Locate the cell with the specified text and output its [X, Y] center coordinate. 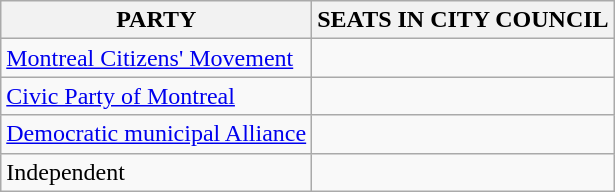
PARTY [156, 20]
SEATS IN CITY COUNCIL [463, 20]
Democratic municipal Alliance [156, 134]
Civic Party of Montreal [156, 96]
Independent [156, 172]
Montreal Citizens' Movement [156, 58]
